Scan for the cell matching the given text and deliver its (X, Y) coordinate at center. 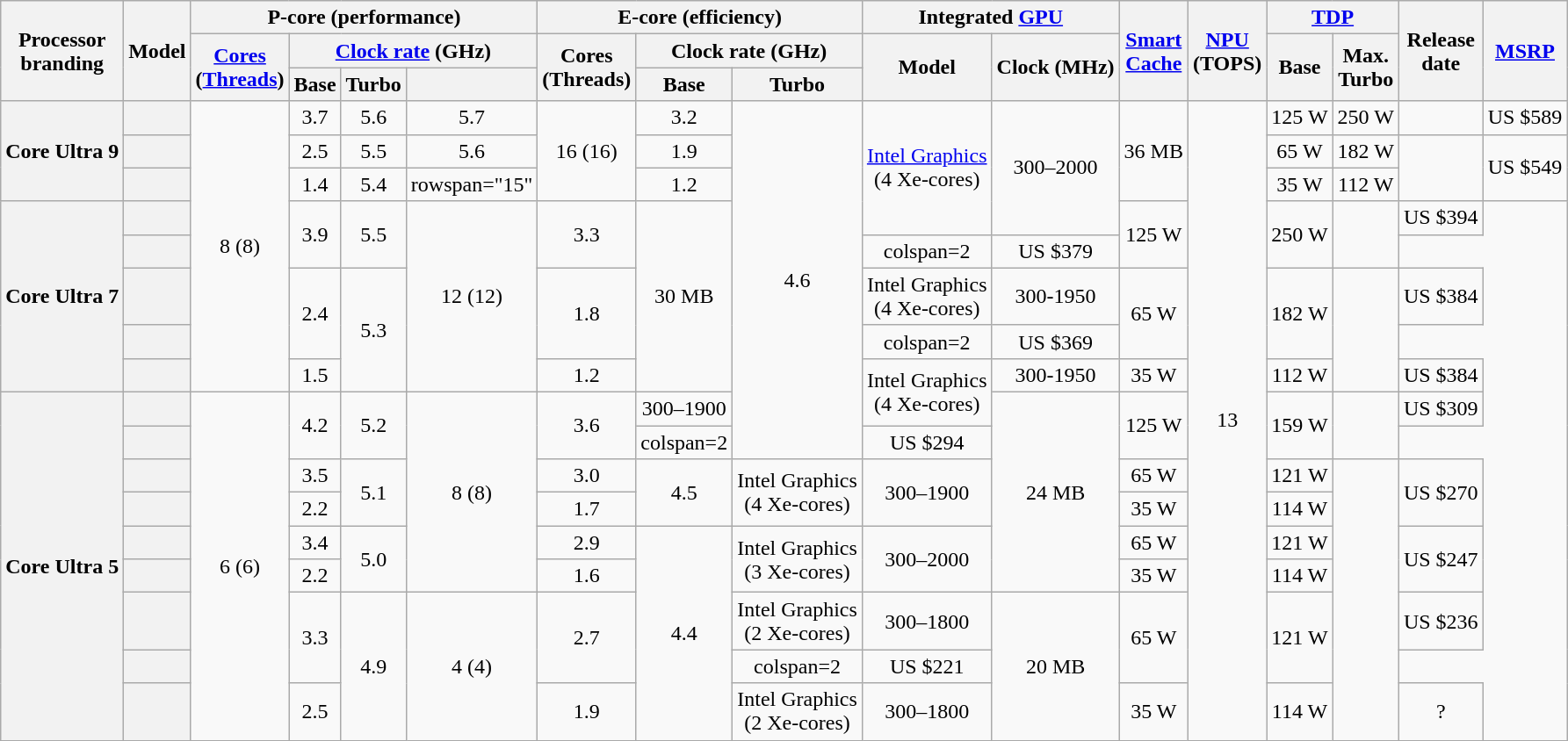
rowspan="15" (472, 184)
1.7 (587, 509)
16 (16) (587, 151)
US $549 (1525, 168)
4.6 (798, 280)
US $221 (927, 666)
3.5 (314, 476)
36 MB (1153, 151)
3.7 (314, 118)
SmartCache (1153, 51)
? (1441, 711)
US $270 (1441, 493)
US $589 (1525, 118)
2.7 (587, 637)
4.9 (373, 666)
3.2 (684, 118)
US $369 (1056, 342)
1.6 (587, 576)
5.2 (373, 425)
4 (4) (472, 666)
20 MB (1056, 666)
Max.Turbo (1365, 68)
30 MB (684, 297)
1.4 (314, 184)
TDP (1333, 18)
Intel Graphics(3 Xe-cores) (798, 559)
3.9 (314, 234)
4.2 (314, 425)
2.4 (314, 313)
5.0 (373, 559)
Core Ultra 5 (62, 565)
US $309 (1441, 408)
3.6 (587, 425)
4.5 (684, 493)
US $394 (1441, 218)
US $379 (1056, 251)
NPU(TOPS) (1228, 51)
US $236 (1441, 622)
E-core (efficiency) (700, 18)
US $294 (927, 442)
Releasedate (1441, 51)
4.4 (684, 633)
12 (12) (472, 297)
Core Ultra 7 (62, 297)
5.4 (373, 184)
Clock (MHz) (1056, 68)
13 (1228, 421)
P-core (performance) (364, 18)
6 (6) (240, 565)
Core Ultra 9 (62, 151)
1.8 (587, 313)
3.4 (314, 543)
MSRP (1525, 51)
159 W (1300, 425)
5.1 (373, 493)
1.5 (314, 375)
US $247 (1441, 559)
5.7 (472, 118)
2.9 (587, 543)
3.0 (587, 476)
Integrated GPU (991, 18)
5.3 (373, 330)
Processorbranding (62, 51)
24 MB (1056, 492)
